For the text-containing cell, return its midpoint in (x, y) coordinate format. 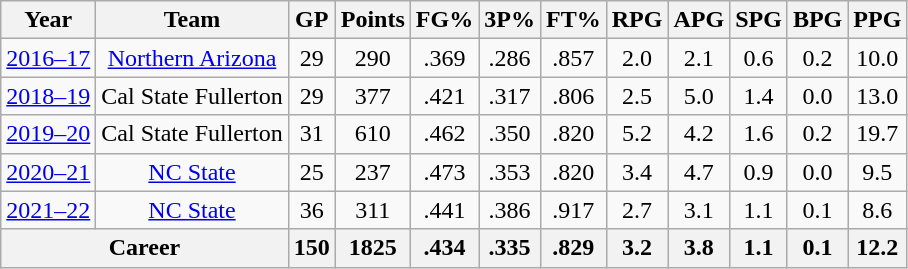
8.6 (878, 210)
2.1 (699, 58)
31 (312, 134)
377 (372, 96)
610 (372, 134)
.317 (510, 96)
.829 (573, 248)
3P% (510, 20)
5.0 (699, 96)
.806 (573, 96)
.350 (510, 134)
GP (312, 20)
2021–22 (48, 210)
.369 (444, 58)
2.5 (637, 96)
SPG (759, 20)
3.1 (699, 210)
.434 (444, 248)
BPG (817, 20)
.353 (510, 172)
3.4 (637, 172)
APG (699, 20)
2018–19 (48, 96)
9.5 (878, 172)
FT% (573, 20)
10.0 (878, 58)
19.7 (878, 134)
.857 (573, 58)
1.6 (759, 134)
4.2 (699, 134)
.335 (510, 248)
.473 (444, 172)
Points (372, 20)
.917 (573, 210)
2.7 (637, 210)
2019–20 (48, 134)
2016–17 (48, 58)
.462 (444, 134)
4.7 (699, 172)
Northern Arizona (192, 58)
3.8 (699, 248)
1.4 (759, 96)
25 (312, 172)
2.0 (637, 58)
311 (372, 210)
150 (312, 248)
1825 (372, 248)
Year (48, 20)
290 (372, 58)
3.2 (637, 248)
12.2 (878, 248)
0.6 (759, 58)
.286 (510, 58)
FG% (444, 20)
.421 (444, 96)
.441 (444, 210)
5.2 (637, 134)
PPG (878, 20)
13.0 (878, 96)
237 (372, 172)
0.9 (759, 172)
2020–21 (48, 172)
Career (144, 248)
Team (192, 20)
.386 (510, 210)
36 (312, 210)
RPG (637, 20)
